Determine the (x, y) coordinate at the center of the cell enclosing the given text.  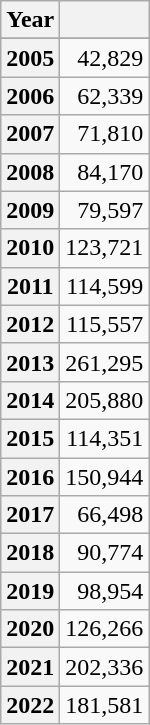
202,336 (104, 667)
114,351 (104, 438)
98,954 (104, 591)
2011 (30, 286)
79,597 (104, 210)
2016 (30, 477)
62,339 (104, 96)
261,295 (104, 362)
2017 (30, 515)
126,266 (104, 629)
90,774 (104, 553)
2014 (30, 400)
84,170 (104, 172)
2019 (30, 591)
2009 (30, 210)
123,721 (104, 248)
Year (30, 20)
2010 (30, 248)
114,599 (104, 286)
2008 (30, 172)
66,498 (104, 515)
115,557 (104, 324)
2013 (30, 362)
2005 (30, 58)
2015 (30, 438)
150,944 (104, 477)
2018 (30, 553)
181,581 (104, 705)
2021 (30, 667)
2012 (30, 324)
42,829 (104, 58)
2006 (30, 96)
71,810 (104, 134)
2020 (30, 629)
205,880 (104, 400)
2022 (30, 705)
2007 (30, 134)
